Detect which cell encompasses the target text, then output its (x, y) center coordinate. 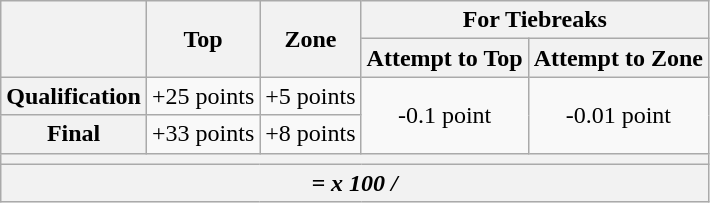
= x 100 / (355, 183)
+25 points (202, 96)
Zone (310, 39)
+5 points (310, 96)
Top (202, 39)
-0.01 point (618, 115)
For Tiebreaks (534, 20)
Final (74, 134)
-0.1 point (444, 115)
+8 points (310, 134)
+33 points (202, 134)
Qualification (74, 96)
Attempt to Top (444, 58)
Attempt to Zone (618, 58)
